Return the (X, Y) coordinate for the center point of the cell that contains the specified text.  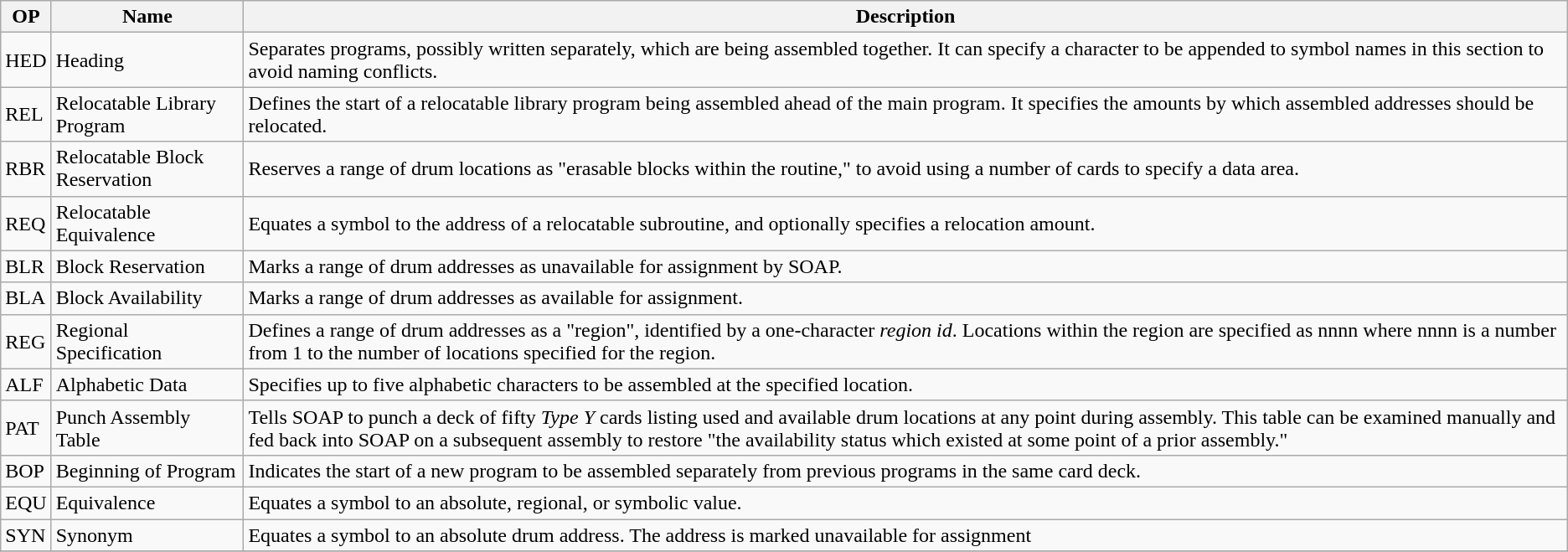
Relocatable Equivalence (147, 223)
Description (905, 17)
Equates a symbol to an absolute, regional, or symbolic value. (905, 503)
Equates a symbol to an absolute drum address. The address is marked unavailable for assignment (905, 535)
ALF (26, 384)
Regional Specification (147, 342)
Reserves a range of drum locations as "erasable blocks within the routine," to avoid using a number of cards to specify a data area. (905, 169)
HED (26, 60)
Block Availability (147, 298)
Specifies up to five alphabetic characters to be assembled at the specified location. (905, 384)
Indicates the start of a new program to be assembled separately from previous programs in the same card deck. (905, 471)
Name (147, 17)
OP (26, 17)
PAT (26, 427)
Heading (147, 60)
Synonym (147, 535)
EQU (26, 503)
Beginning of Program (147, 471)
Block Reservation (147, 266)
SYN (26, 535)
BLA (26, 298)
REL (26, 114)
Marks a range of drum addresses as available for assignment. (905, 298)
Alphabetic Data (147, 384)
Relocatable Block Reservation (147, 169)
BLR (26, 266)
REQ (26, 223)
Punch Assembly Table (147, 427)
BOP (26, 471)
Equivalence (147, 503)
REG (26, 342)
Marks a range of drum addresses as unavailable for assignment by SOAP. (905, 266)
Equates a symbol to the address of a relocatable subroutine, and optionally specifies a relocation amount. (905, 223)
RBR (26, 169)
Relocatable Library Program (147, 114)
